Capture the cell that displays the provided text and extract its (X, Y) central coordinate. 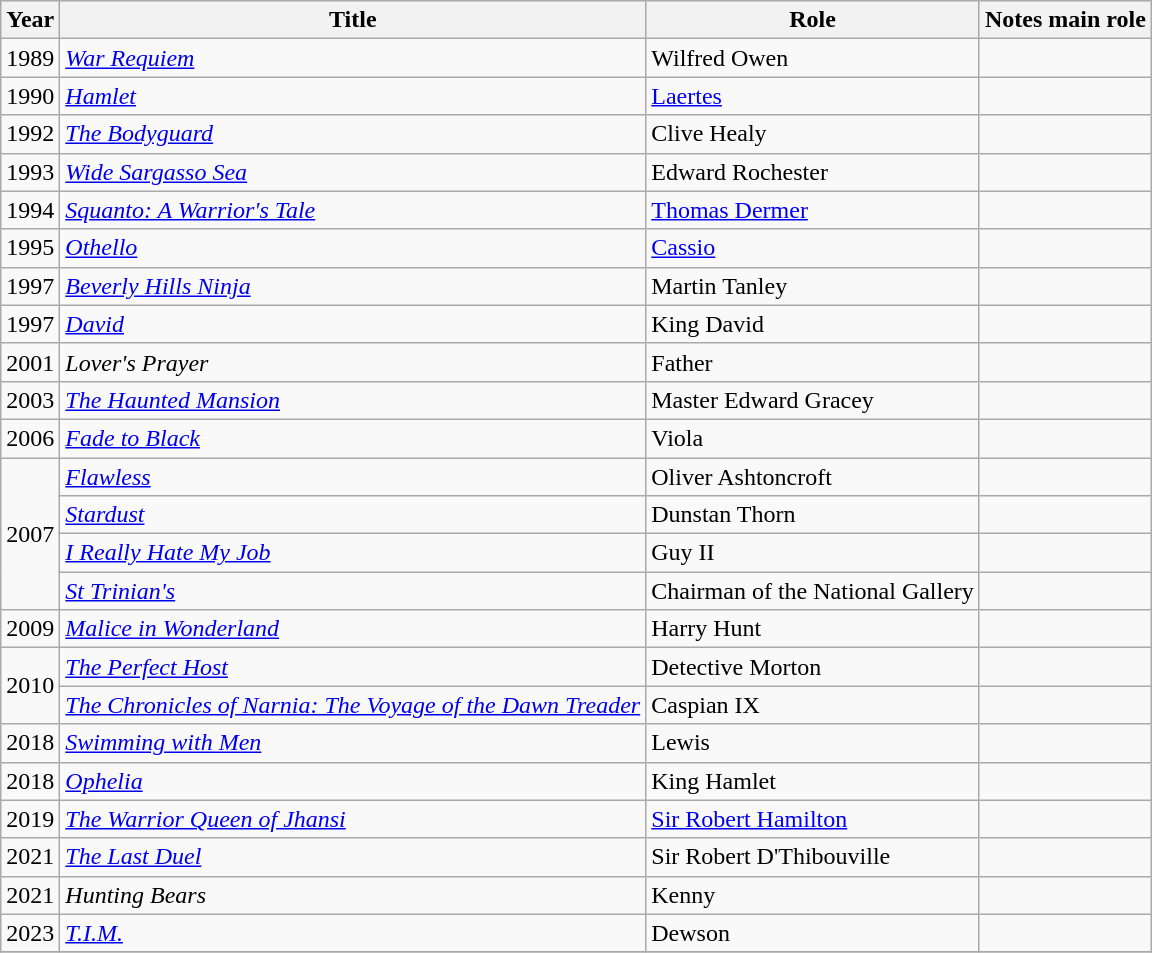
Detective Morton (813, 667)
2019 (30, 819)
Master Edward Gracey (813, 400)
Title (353, 20)
Year (30, 20)
Squanto: A Warrior's Tale (353, 210)
David (353, 324)
Laertes (813, 96)
Martin Tanley (813, 286)
Notes main role (1065, 20)
War Requiem (353, 58)
Edward Rochester (813, 172)
1989 (30, 58)
2009 (30, 629)
The Warrior Queen of Jhansi (353, 819)
1992 (30, 134)
Father (813, 362)
Hunting Bears (353, 895)
Sir Robert D'Thibouville (813, 857)
Malice in Wonderland (353, 629)
1994 (30, 210)
Role (813, 20)
Swimming with Men (353, 743)
Oliver Ashtoncroft (813, 477)
2007 (30, 534)
Guy II (813, 553)
1990 (30, 96)
Beverly Hills Ninja (353, 286)
Dewson (813, 933)
St Trinian's (353, 591)
Lewis (813, 743)
King Hamlet (813, 781)
The Chronicles of Narnia: The Voyage of the Dawn Treader (353, 705)
2001 (30, 362)
Kenny (813, 895)
Othello (353, 248)
Chairman of the National Gallery (813, 591)
The Last Duel (353, 857)
Harry Hunt (813, 629)
Caspian IX (813, 705)
I Really Hate My Job (353, 553)
Thomas Dermer (813, 210)
Sir Robert Hamilton (813, 819)
Fade to Black (353, 438)
2006 (30, 438)
Wilfred Owen (813, 58)
Wide Sargasso Sea (353, 172)
Clive Healy (813, 134)
Stardust (353, 515)
Viola (813, 438)
Flawless (353, 477)
Ophelia (353, 781)
Lover's Prayer (353, 362)
The Haunted Mansion (353, 400)
Cassio (813, 248)
1993 (30, 172)
The Bodyguard (353, 134)
King David (813, 324)
Hamlet (353, 96)
2003 (30, 400)
2023 (30, 933)
Dunstan Thorn (813, 515)
The Perfect Host (353, 667)
2010 (30, 686)
T.I.M. (353, 933)
1995 (30, 248)
